Scan for the cell matching the given text and deliver its (x, y) coordinate at center. 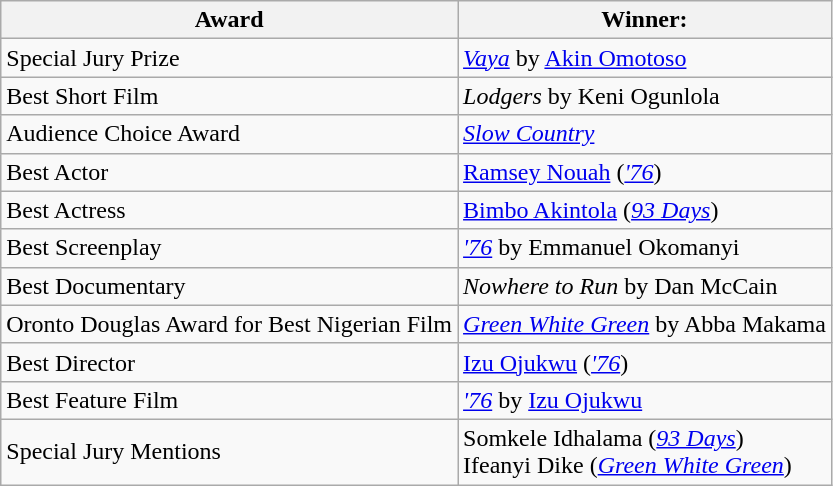
Somkele Idhalama (93 Days)Ifeanyi Dike (Green White Green) (645, 452)
Special Jury Mentions (230, 452)
Best Actor (230, 172)
Best Feature Film (230, 400)
Best Screenplay (230, 248)
Vaya by Akin Omotoso (645, 58)
Lodgers by Keni Ogunlola (645, 96)
Ramsey Nouah ('76) (645, 172)
Oronto Douglas Award for Best Nigerian Film (230, 324)
Izu Ojukwu ('76) (645, 362)
Best Director (230, 362)
Best Actress (230, 210)
Green White Green by Abba Makama (645, 324)
Audience Choice Award (230, 134)
Award (230, 20)
Nowhere to Run by Dan McCain (645, 286)
'76 by Emmanuel Okomanyi (645, 248)
Best Documentary (230, 286)
Special Jury Prize (230, 58)
Bimbo Akintola (93 Days) (645, 210)
Winner: (645, 20)
'76 by Izu Ojukwu (645, 400)
Slow Country (645, 134)
Best Short Film (230, 96)
